Capture the cell that displays the provided text and extract its [X, Y] central coordinate. 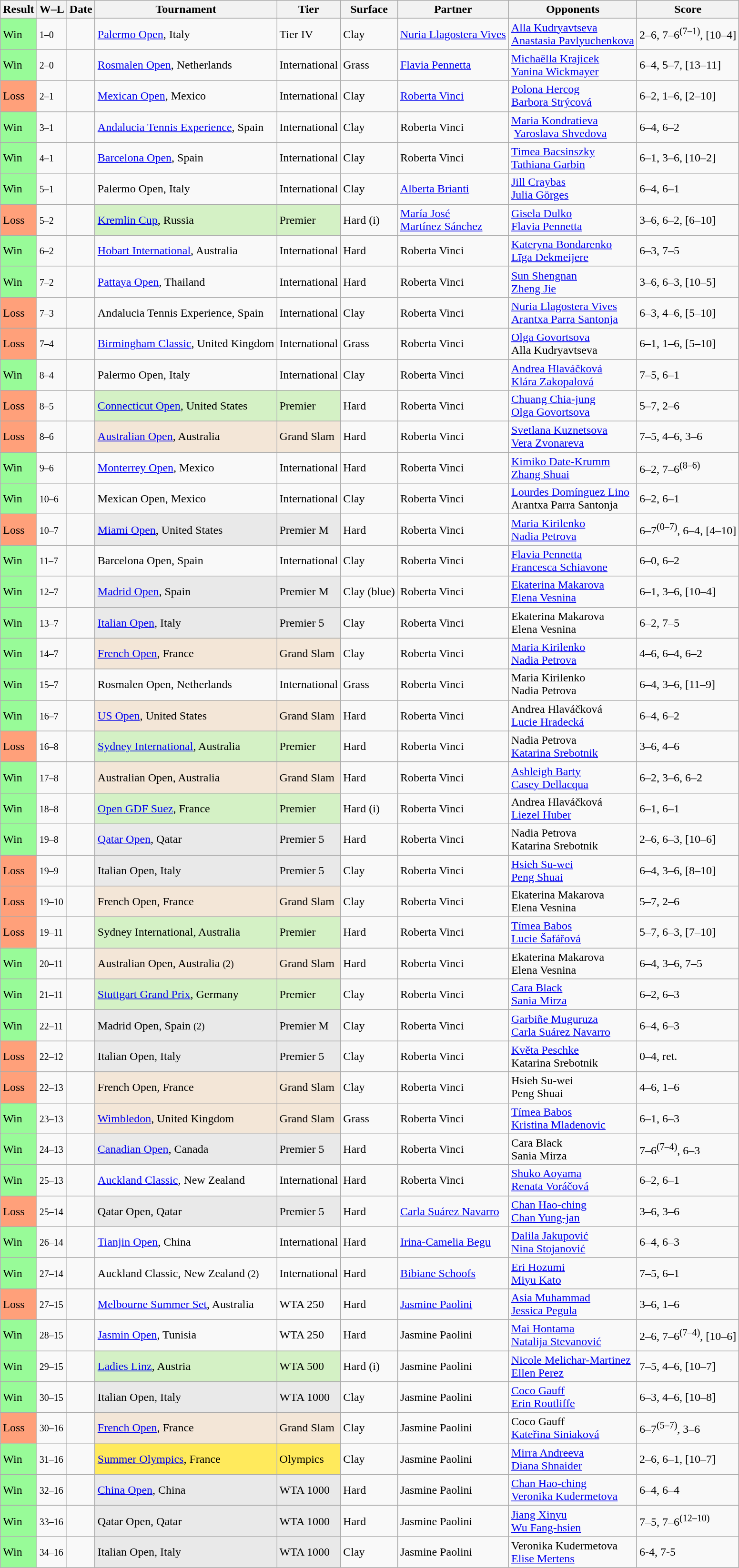
Ladies Linz, Austria [186, 1366]
20–11 [51, 964]
Partner [453, 10]
Sun Shengnan Zheng Jie [573, 282]
Irina-Camelia Begu [453, 1242]
30–16 [51, 1428]
7–5, 7–6(12–10) [688, 1521]
Coco Gauff Kateřina Siniaková [573, 1428]
Auckland Classic, New Zealand [186, 1180]
6–1, 1–6, [5–10] [688, 344]
4–1 [51, 158]
2–6, 6–1, [10–7] [688, 1459]
7–6(7–4), 6–3 [688, 1149]
Olga Govortsova Alla Kudryavtseva [573, 344]
5–1 [51, 189]
4–6, 1–6 [688, 1088]
10–7 [51, 529]
China Open, China [186, 1490]
26–14 [51, 1242]
6–2, 3–6, 6–2 [688, 777]
Tímea Babos Kristina Mladenovic [573, 1118]
Svetlana Kuznetsova Vera Zvonareva [573, 437]
3–6, 1–6 [688, 1304]
Result [19, 10]
6–2 [51, 250]
Andrea Hlaváčková Liezel Huber [573, 809]
Miami Open, United States [186, 529]
6–2, 7–6(8–6) [688, 468]
3–6, 6–2, [6–10] [688, 220]
3–6, 3–6 [688, 1211]
Andrea Hlaváčková Lucie Hradecká [573, 715]
Chan Hao-ching Veronika Kudermetova [573, 1490]
6–4, 3–6, [8–10] [688, 870]
Maria Kondratieva Yaroslava Shvedova [573, 127]
Canadian Open, Canada [186, 1149]
Květa Peschke Katarina Srebotnik [573, 1056]
Date [81, 10]
Nuria Llagostera Vives Arantxa Parra Santonja [573, 312]
21–11 [51, 994]
27–15 [51, 1304]
Connecticut Open, United States [186, 406]
0–4, ret. [688, 1056]
Chan Hao-ching Chan Yung-jan [573, 1211]
22–13 [51, 1088]
Birmingham Classic, United Kingdom [186, 344]
7–4 [51, 344]
Pattaya Open, Thailand [186, 282]
Eri Hozumi Miyu Kato [573, 1273]
16–8 [51, 747]
Tier [309, 10]
6–1, 3–6, [10–4] [688, 591]
Carla Suárez Navarro [453, 1211]
Mai Hontama Natalija Stevanović [573, 1335]
7–3 [51, 312]
María José Martínez Sánchez [453, 220]
6–4, 6–1 [688, 189]
Lourdes Domínguez Lino Arantxa Parra Santonja [573, 499]
Ashleigh Barty Casey Dellacqua [573, 777]
Kimiko Date-Krumm Zhang Shuai [573, 468]
31–16 [51, 1459]
28–15 [51, 1335]
Coco Gauff Erin Routliffe [573, 1397]
29–15 [51, 1366]
Open GDF Suez, France [186, 809]
7–5, 4–6, [10–7] [688, 1366]
15–7 [51, 685]
22–12 [51, 1056]
Monterrey Open, Mexico [186, 468]
6–1, 6–3 [688, 1118]
Olympics [309, 1459]
Tímea Babos Lucie Šafářová [573, 932]
18–8 [51, 809]
Shuko Aoyama Renata Voráčová [573, 1180]
Tianjin Open, China [186, 1242]
7–5, 4–6, 3–6 [688, 437]
W–L [51, 10]
23–13 [51, 1118]
6–2, 6–3 [688, 994]
Michaëlla Krajicek Yanina Wickmayer [573, 65]
3–1 [51, 127]
2–1 [51, 96]
25–14 [51, 1211]
8–5 [51, 406]
6–4, 3–6, 7–5 [688, 964]
6–1, 6–1 [688, 809]
Jasmin Open, Tunisia [186, 1335]
Flavia Pennetta Francesca Schiavone [573, 561]
Flavia Pennetta [453, 65]
32–16 [51, 1490]
Melbourne Summer Set, Australia [186, 1304]
6–3, 7–5 [688, 250]
2–0 [51, 65]
US Open, United States [186, 715]
Opponents [573, 10]
Chuang Chia-jung Olga Govortsova [573, 406]
19–11 [51, 932]
6-4, 7-5 [688, 1552]
Veronika Kudermetova Elise Mertens [573, 1552]
5–7, 6–3, [7–10] [688, 932]
Stuttgart Grand Prix, Germany [186, 994]
4–6, 6–4, 6–2 [688, 653]
6–4, 6–4 [688, 1490]
6–2, 1–6, [2–10] [688, 96]
Wimbledon, United Kingdom [186, 1118]
Alberta Brianti [453, 189]
8–6 [51, 437]
Kremlin Cup, Russia [186, 220]
25–13 [51, 1180]
Hobart International, Australia [186, 250]
Garbiñe Muguruza Carla Suárez Navarro [573, 1026]
Madrid Open, Spain [186, 591]
8–4 [51, 374]
Score [688, 10]
Alla Kudryavtseva Anastasia Pavlyuchenkova [573, 34]
3–6, 4–6 [688, 747]
Andrea Hlaváčková Klára Zakopalová [573, 374]
33–16 [51, 1521]
6–1, 3–6, [10–2] [688, 158]
6–4, 3–6, [11–9] [688, 685]
14–7 [51, 653]
WTA 500 [309, 1366]
Mirra Andreeva Diana Shnaider [573, 1459]
6–2, 7–5 [688, 623]
34–16 [51, 1552]
6–3, 4–6, [5–10] [688, 312]
Gisela Dulko Flavia Pennetta [573, 220]
6–7(0–7), 6–4, [4–10] [688, 529]
17–8 [51, 777]
30–15 [51, 1397]
Tournament [186, 10]
2–6, 7–6(7–1), [10–4] [688, 34]
Nuria Llagostera Vives [453, 34]
6–0, 6–2 [688, 561]
24–13 [51, 1149]
Clay (blue) [369, 591]
Summer Olympics, France [186, 1459]
19–8 [51, 839]
9–6 [51, 468]
2–6, 7–6(7–4), [10–6] [688, 1335]
Polona Hercog Barbora Strýcová [573, 96]
Jiang Xinyu Wu Fang-hsien [573, 1521]
Timea Bacsinszky Tathiana Garbin [573, 158]
Madrid Open, Spain (2) [186, 1026]
Asia Muhammad Jessica Pegula [573, 1304]
3–6, 6–3, [10–5] [688, 282]
5–2 [51, 220]
Australian Open, Australia (2) [186, 964]
Jill Craybas Julia Görges [573, 189]
Dalila Jakupović Nina Stojanović [573, 1242]
6–3, 4–6, [10–8] [688, 1397]
Bibiane Schoofs [453, 1273]
Nicole Melichar-Martinez Ellen Perez [573, 1366]
22–11 [51, 1026]
12–7 [51, 591]
16–7 [51, 715]
13–7 [51, 623]
Auckland Classic, New Zealand (2) [186, 1273]
Kateryna Bondarenko Līga Dekmeijere [573, 250]
19–10 [51, 902]
Tier IV [309, 34]
11–7 [51, 561]
Surface [369, 10]
6–7(5–7), 3–6 [688, 1428]
1–0 [51, 34]
6–4, 5–7, [13–11] [688, 65]
7–2 [51, 282]
27–14 [51, 1273]
19–9 [51, 870]
10–6 [51, 499]
2–6, 6–3, [10–6] [688, 839]
